Provide the [X, Y] coordinate of the cell's center where the given text is located.  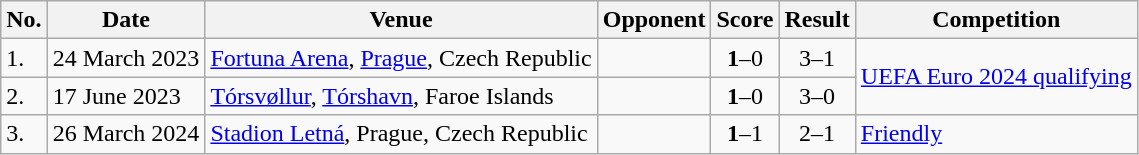
No. [24, 20]
UEFA Euro 2024 qualifying [996, 77]
Competition [996, 20]
Stadion Letná, Prague, Czech Republic [401, 134]
3–1 [817, 58]
1. [24, 58]
3. [24, 134]
Date [126, 20]
Score [745, 20]
17 June 2023 [126, 96]
Fortuna Arena, Prague, Czech Republic [401, 58]
2–1 [817, 134]
24 March 2023 [126, 58]
Venue [401, 20]
2. [24, 96]
Opponent [654, 20]
Friendly [996, 134]
3–0 [817, 96]
Tórsvøllur, Tórshavn, Faroe Islands [401, 96]
1–1 [745, 134]
Result [817, 20]
26 March 2024 [126, 134]
